Identify which cell holds the provided text, then report its (x, y) central coordinate. 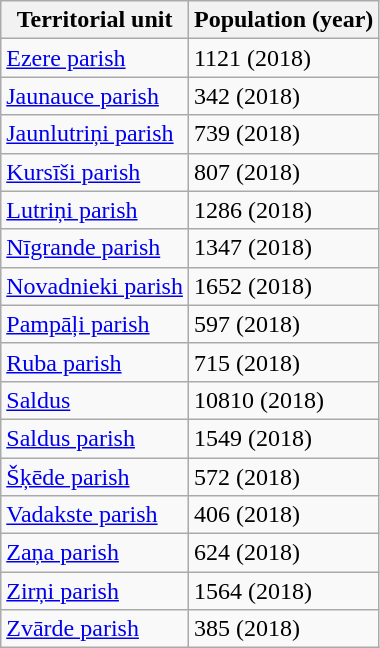
Territorial unit (95, 20)
406 (2018) (283, 515)
1652 (2018) (283, 286)
1121 (2018) (283, 58)
Šķēde parish (95, 477)
807 (2018) (283, 172)
Nīgrande parish (95, 248)
385 (2018) (283, 629)
739 (2018) (283, 134)
Saldus (95, 400)
1549 (2018) (283, 438)
624 (2018) (283, 553)
Jaunauce parish (95, 96)
Population (year) (283, 20)
Kursīši parish (95, 172)
Pampāļi parish (95, 324)
715 (2018) (283, 362)
Zirņi parish (95, 591)
Ezere parish (95, 58)
10810 (2018) (283, 400)
342 (2018) (283, 96)
Vadakste parish (95, 515)
Ruba parish (95, 362)
Novadnieki parish (95, 286)
1347 (2018) (283, 248)
Zvārde parish (95, 629)
Jaunlutriņi parish (95, 134)
597 (2018) (283, 324)
572 (2018) (283, 477)
1564 (2018) (283, 591)
Lutriņi parish (95, 210)
Zaņa parish (95, 553)
Saldus parish (95, 438)
1286 (2018) (283, 210)
